Scan for the cell matching the given text and deliver its [X, Y] coordinate at center. 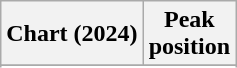
Chart (2024) [72, 34]
Peakposition [189, 34]
